For the text-containing cell, return its midpoint in [X, Y] coordinate format. 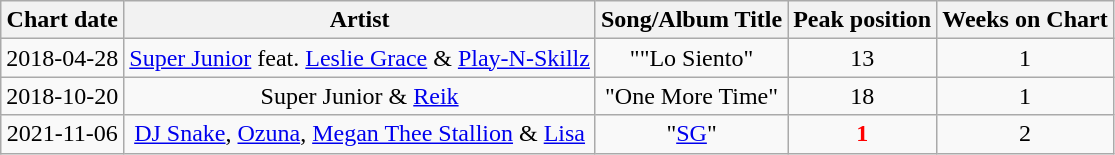
13 [862, 58]
Super Junior & Reik [360, 96]
2018-04-28 [62, 58]
""Lo Siento" [691, 58]
Weeks on Chart [1025, 20]
Artist [360, 20]
Song/Album Title [691, 20]
2 [1025, 134]
"SG" [691, 134]
Super Junior feat. Leslie Grace & Play-N-Skillz [360, 58]
2018-10-20 [62, 96]
2021-11-06 [62, 134]
18 [862, 96]
Chart date [62, 20]
DJ Snake, Ozuna, Megan Thee Stallion & Lisa [360, 134]
"One More Time" [691, 96]
Peak position [862, 20]
